Detect which cell encompasses the target text, then output its [X, Y] center coordinate. 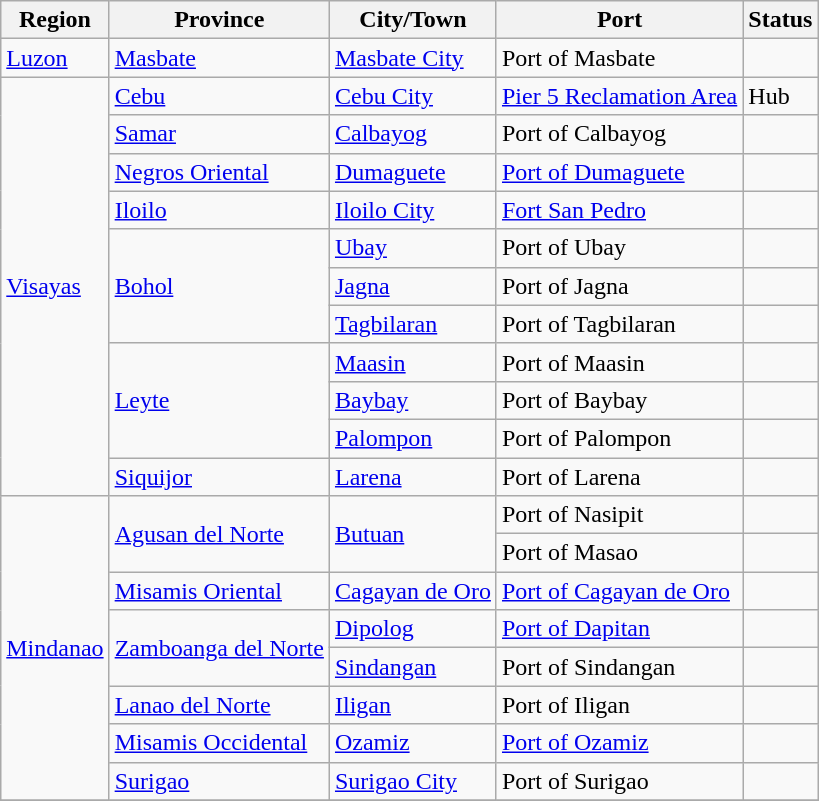
Port of Jagna [619, 286]
Iloilo City [412, 210]
Pier 5 Reclamation Area [619, 96]
Dumaguete [412, 172]
Port of Calbayog [619, 134]
Maasin [412, 362]
Misamis Oriental [219, 591]
Lanao del Norte [219, 705]
Iligan [412, 705]
Cebu City [412, 96]
Port of Maasin [619, 362]
Port of Cagayan de Oro [619, 591]
Negros Oriental [219, 172]
Zamboanga del Norte [219, 648]
Port of Sindangan [619, 667]
Port of Surigao [619, 781]
Surigao City [412, 781]
Cebu [219, 96]
Surigao [219, 781]
Port of Ubay [619, 248]
Agusan del Norte [219, 534]
Baybay [412, 400]
Ubay [412, 248]
Hub [780, 96]
Mindanao [55, 648]
Port of Nasipit [619, 515]
Jagna [412, 286]
Status [780, 20]
Bohol [219, 286]
Butuan [412, 534]
Port of Masao [619, 553]
Cagayan de Oro [412, 591]
Masbate City [412, 58]
Calbayog [412, 134]
Port [619, 20]
Samar [219, 134]
Leyte [219, 400]
City/Town [412, 20]
Fort San Pedro [619, 210]
Masbate [219, 58]
Port of Baybay [619, 400]
Visayas [55, 286]
Port of Palompon [619, 438]
Port of Ozamiz [619, 743]
Misamis Occidental [219, 743]
Larena [412, 477]
Port of Masbate [619, 58]
Province [219, 20]
Port of Dapitan [619, 629]
Port of Tagbilaran [619, 324]
Port of Larena [619, 477]
Port of Iligan [619, 705]
Ozamiz [412, 743]
Iloilo [219, 210]
Region [55, 20]
Luzon [55, 58]
Siquijor [219, 477]
Port of Dumaguete [619, 172]
Dipolog [412, 629]
Sindangan [412, 667]
Tagbilaran [412, 324]
Palompon [412, 438]
